Capture the cell that displays the provided text and extract its [X, Y] central coordinate. 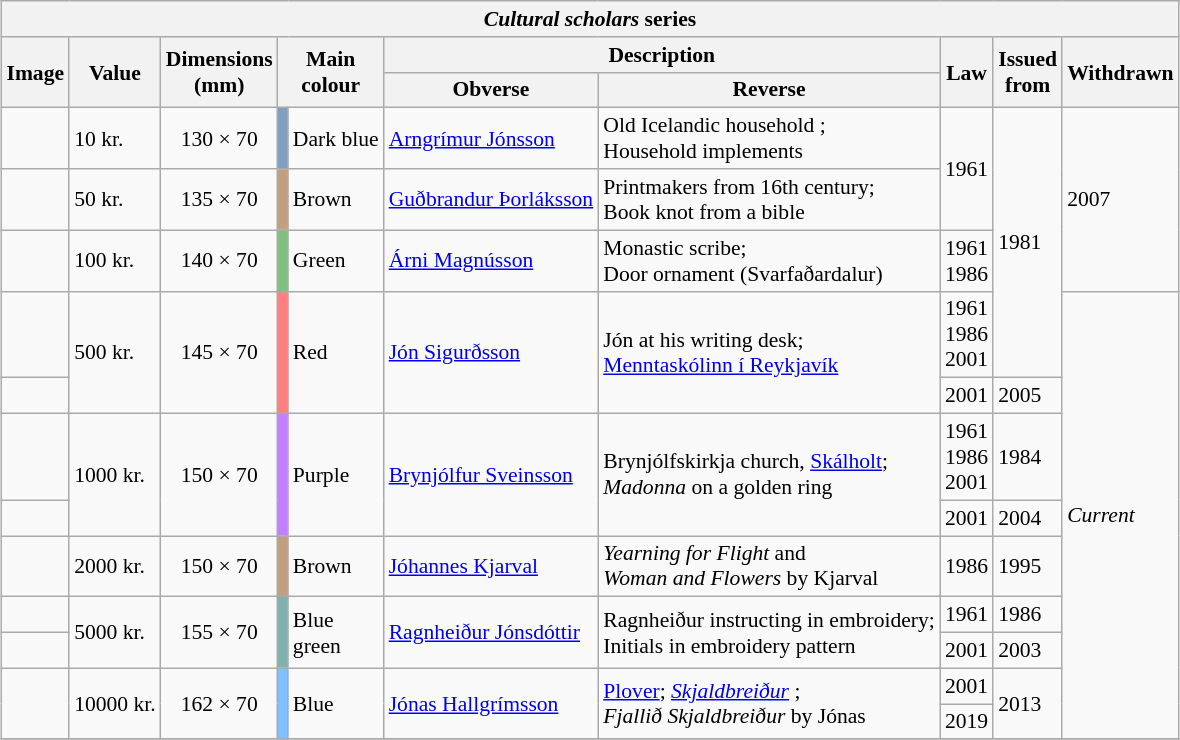
Jóhannes Kjarval [492, 566]
130 × 70 [220, 138]
155 × 70 [220, 632]
Blue [336, 704]
2007 [1120, 200]
Obverse [492, 90]
Brynjólfur Sveinsson [492, 474]
Description [662, 54]
2013 [1028, 704]
Ragnheiður Jónsdóttir [492, 632]
140 × 70 [220, 260]
10 kr. [115, 138]
19611986 [966, 260]
Jón at his writing desk;Menntaskólinn í Reykjavík [769, 352]
Yearning for Flight andWoman and Flowers by Kjarval [769, 566]
2000 kr. [115, 566]
145 × 70 [220, 352]
5000 kr. [115, 632]
Bluegreen [336, 632]
Old Icelandic household ;Household implements [769, 138]
Guðbrandur Þorláksson [492, 200]
Dark blue [336, 138]
Purple [336, 474]
Jónas Hallgrímsson [492, 704]
162 × 70 [220, 704]
Monastic scribe;Door ornament (Svarfaðardalur) [769, 260]
135 × 70 [220, 200]
Árni Magnússon [492, 260]
500 kr. [115, 352]
Red [336, 352]
Green [336, 260]
Dimensions(mm) [220, 72]
Value [115, 72]
Jón Sigurðsson [492, 352]
Reverse [769, 90]
100 kr. [115, 260]
2005 [1028, 396]
50 kr. [115, 200]
1984 [1028, 456]
Maincolour [331, 72]
Plover; Skjaldbreiður ;Fjallið Skjaldbreiður by Jónas [769, 704]
Printmakers from 16th century;Book knot from a bible [769, 200]
2003 [1028, 650]
Brynjólfskirkja church, Skálholt;Madonna on a golden ring [769, 474]
2004 [1028, 518]
Cultural scholars series [590, 19]
Withdrawn [1120, 72]
2019 [966, 722]
Image [35, 72]
Current [1120, 515]
10000 kr. [115, 704]
Ragnheiður instructing in embroidery;Initials in embroidery pattern [769, 632]
1981 [1028, 243]
1000 kr. [115, 474]
Issuedfrom [1028, 72]
Law [966, 72]
1995 [1028, 566]
Arngrímur Jónsson [492, 138]
